Locate the cell with the specified text and output its (x, y) center coordinate. 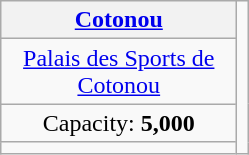
Capacity: 5,000 (119, 123)
Palais des Sports de Cotonou (119, 72)
Cotonou (119, 20)
